Extract the [X, Y] coordinate from the center of the cell holding the provided text.  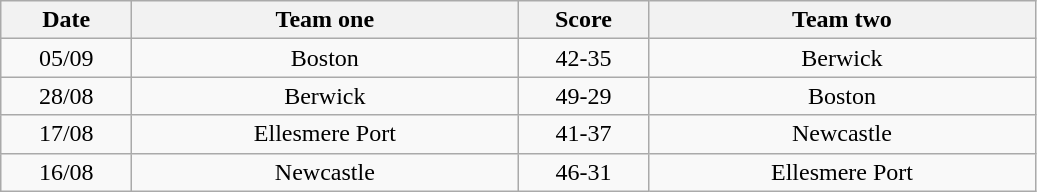
Score [584, 20]
42-35 [584, 58]
28/08 [66, 96]
Team two [842, 20]
Date [66, 20]
41-37 [584, 134]
17/08 [66, 134]
49-29 [584, 96]
Team one [325, 20]
16/08 [66, 172]
05/09 [66, 58]
46-31 [584, 172]
